Return the (X, Y) coordinate for the center point of the cell that contains the specified text.  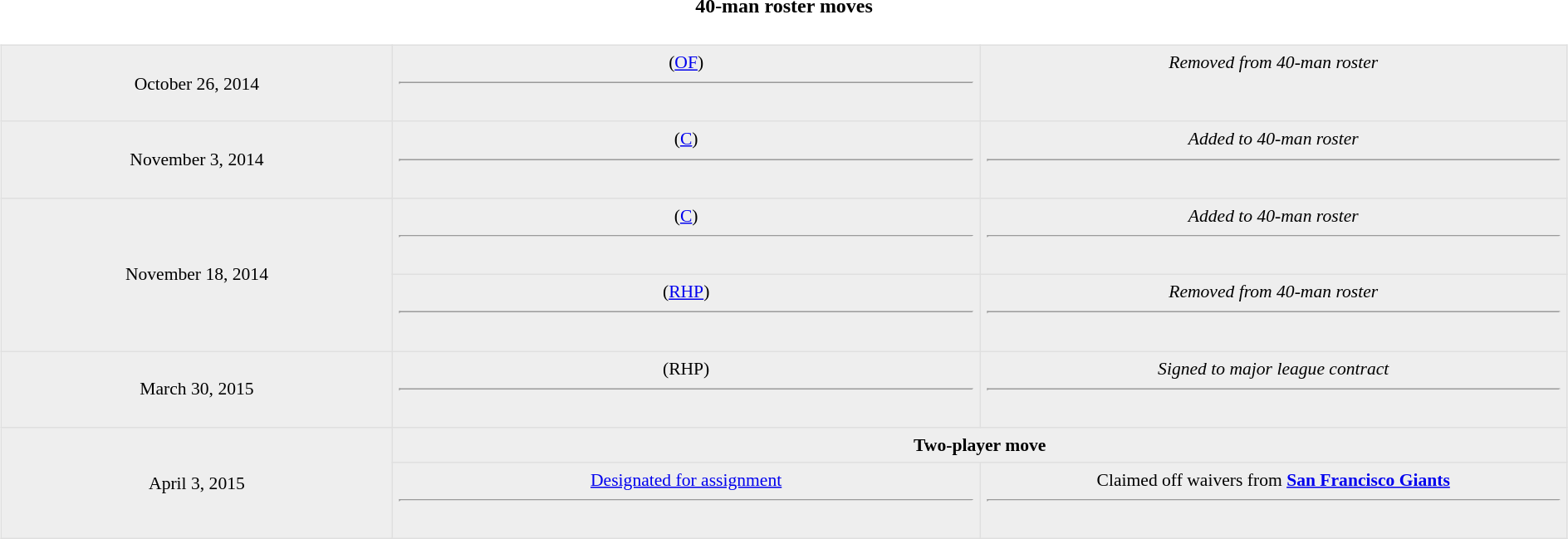
Two-player move (980, 445)
Claimed off waivers from San Francisco Giants (1274, 501)
Signed to major league contract (1274, 389)
(OF) (686, 83)
November 18, 2014 (196, 274)
Designated for assignment (686, 501)
October 26, 2014 (196, 83)
March 30, 2015 (196, 389)
November 3, 2014 (196, 159)
April 3, 2015 (196, 483)
